Find where the given text appears and provide that cell's center as [X, Y] coordinate. 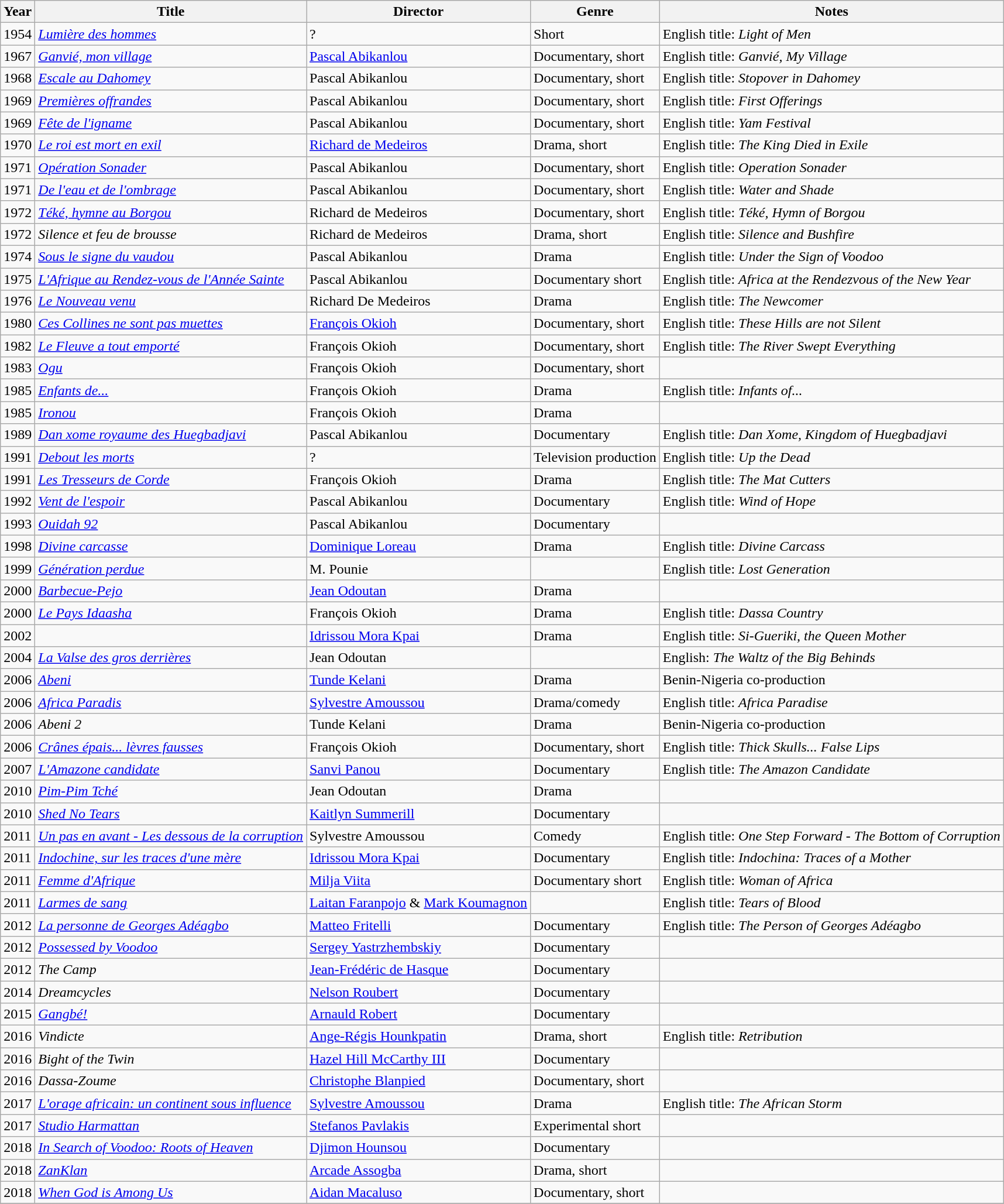
Shed No Tears [171, 814]
Genre [596, 12]
Year [18, 12]
Nelson Roubert [419, 992]
Sanvi Panou [419, 769]
Djimon Hounsou [419, 1148]
1989 [18, 435]
English title: Yam Festival [831, 123]
English title: Thick Skulls... False Lips [831, 747]
Femme d'Afrique [171, 880]
English title: Dassa Country [831, 613]
Lumière des hommes [171, 34]
English title: Retribution [831, 1037]
In Search of Voodoo: Roots of Heaven [171, 1148]
English title: The Mat Cutters [831, 479]
Kaitlyn Summerill [419, 814]
English title: First Offerings [831, 101]
Sous le signe du vaudou [171, 256]
De l'eau et de l'ombrage [171, 190]
1993 [18, 524]
Enfants de... [171, 390]
English title: Tears of Blood [831, 903]
Arcade Assogba [419, 1170]
English title: Woman of Africa [831, 880]
English title: Ganvié, My Village [831, 56]
Silence et feu de brousse [171, 234]
English title: The King Died in Exile [831, 145]
1992 [18, 502]
English title: Under the Sign of Voodoo [831, 256]
Gangbé! [171, 1014]
L'orage africain: un continent sous influence [171, 1103]
English title: Infants of... [831, 390]
English title: Africa at the Rendezvous of the New Year [831, 279]
Dan xome royaume des Huegbadjavi [171, 435]
Premières offrandes [171, 101]
English title: The Amazon Candidate [831, 769]
Ironou [171, 413]
Ogu [171, 368]
Milja Viita [419, 880]
Larmes de sang [171, 903]
Short [596, 34]
1954 [18, 34]
English title: Dan Xome, Kingdom of Huegbadjavi [831, 435]
Debout les morts [171, 457]
1976 [18, 301]
Ange-Régis Hounkpatin [419, 1037]
Le Fleuve a tout emporté [171, 346]
M. Pounie [419, 568]
Ces Collines ne sont pas muettes [171, 324]
L'Afrique au Rendez-vous de l'Année Sainte [171, 279]
Hazel Hill McCarthy III [419, 1059]
ZanKlan [171, 1170]
Africa Paradis [171, 702]
English title: One Step Forward - The Bottom of Corruption [831, 836]
Director [419, 12]
Divine carcasse [171, 546]
1975 [18, 279]
Experimental short [596, 1126]
English title: Stopover in Dahomey [831, 78]
Vindicte [171, 1037]
1968 [18, 78]
English: The Waltz of the Big Behinds [831, 658]
Crânes épais... lèvres fausses [171, 747]
La personne de Georges Adéagbo [171, 925]
Opération Sonader [171, 167]
Ganvié, mon village [171, 56]
Abeni 2 [171, 725]
Dassa-Zoume [171, 1081]
1970 [18, 145]
Notes [831, 12]
Escale au Dahomey [171, 78]
English title: Silence and Bushfire [831, 234]
English title: Téké, Hymn of Borgou [831, 212]
2014 [18, 992]
Ouidah 92 [171, 524]
Barbecue-Pejo [171, 591]
English title: Divine Carcass [831, 546]
Le Pays Idaasha [171, 613]
Christophe Blanpied [419, 1081]
English title: Wind of Hope [831, 502]
English title: The River Swept Everything [831, 346]
English title: Operation Sonader [831, 167]
English title: Si-Gueriki, the Queen Mother [831, 635]
Abeni [171, 680]
1982 [18, 346]
Studio Harmattan [171, 1126]
2002 [18, 635]
English title: Africa Paradise [831, 702]
English title: These Hills are not Silent [831, 324]
Dreamcycles [171, 992]
Le roi est mort en exil [171, 145]
1998 [18, 546]
Arnauld Robert [419, 1014]
Génération perdue [171, 568]
Comedy [596, 836]
2004 [18, 658]
Un pas en avant - Les dessous de la corruption [171, 836]
Jean-Frédéric de Hasque [419, 969]
Indochine, sur les traces d'une mère [171, 858]
Laitan Faranpojo & Mark Koumagnon [419, 903]
Le Nouveau venu [171, 301]
Aidan Macaluso [419, 1192]
1983 [18, 368]
1980 [18, 324]
English title: The Newcomer [831, 301]
The Camp [171, 969]
2015 [18, 1014]
Richard De Medeiros [419, 301]
Bight of the Twin [171, 1059]
Pim-Pim Tché [171, 791]
1967 [18, 56]
Stefanos Pavlakis [419, 1126]
English title: Water and Shade [831, 190]
Les Tresseurs de Corde [171, 479]
English title: Indochina: Traces of a Mother [831, 858]
2007 [18, 769]
La Valse des gros derrières [171, 658]
Dominique Loreau [419, 546]
Vent de l'espoir [171, 502]
Title [171, 12]
Drama/comedy [596, 702]
English title: Lost Generation [831, 568]
1999 [18, 568]
Téké, hymne au Borgou [171, 212]
Fête de l'igname [171, 123]
English title: Up the Dead [831, 457]
Television production [596, 457]
Matteo Fritelli [419, 925]
L'Amazone candidate [171, 769]
Sergey Yastrzhembskiy [419, 947]
English title: The Person of Georges Adéagbo [831, 925]
English title: Light of Men [831, 34]
1974 [18, 256]
English title: The African Storm [831, 1103]
Possessed by Voodoo [171, 947]
When God is Among Us [171, 1192]
